Scan for the cell matching the given text and deliver its (X, Y) coordinate at center. 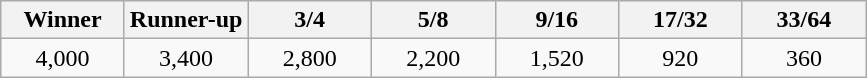
3,400 (186, 58)
33/64 (804, 20)
920 (681, 58)
360 (804, 58)
Winner (63, 20)
17/32 (681, 20)
3/4 (310, 20)
9/16 (557, 20)
Runner-up (186, 20)
4,000 (63, 58)
1,520 (557, 58)
2,800 (310, 58)
2,200 (433, 58)
5/8 (433, 20)
